Locate the cell with the specified text and output its (X, Y) center coordinate. 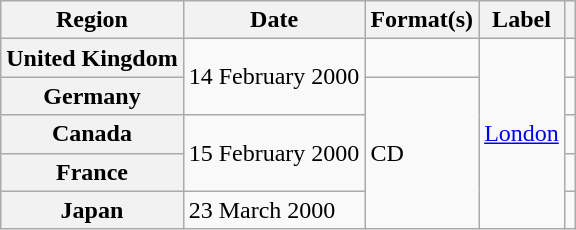
Label (522, 20)
Region (92, 20)
15 February 2000 (274, 153)
14 February 2000 (274, 77)
CD (422, 153)
Germany (92, 96)
France (92, 172)
United Kingdom (92, 58)
Format(s) (422, 20)
Canada (92, 134)
London (522, 134)
Date (274, 20)
23 March 2000 (274, 210)
Japan (92, 210)
